For the text-containing cell, return its midpoint in [X, Y] coordinate format. 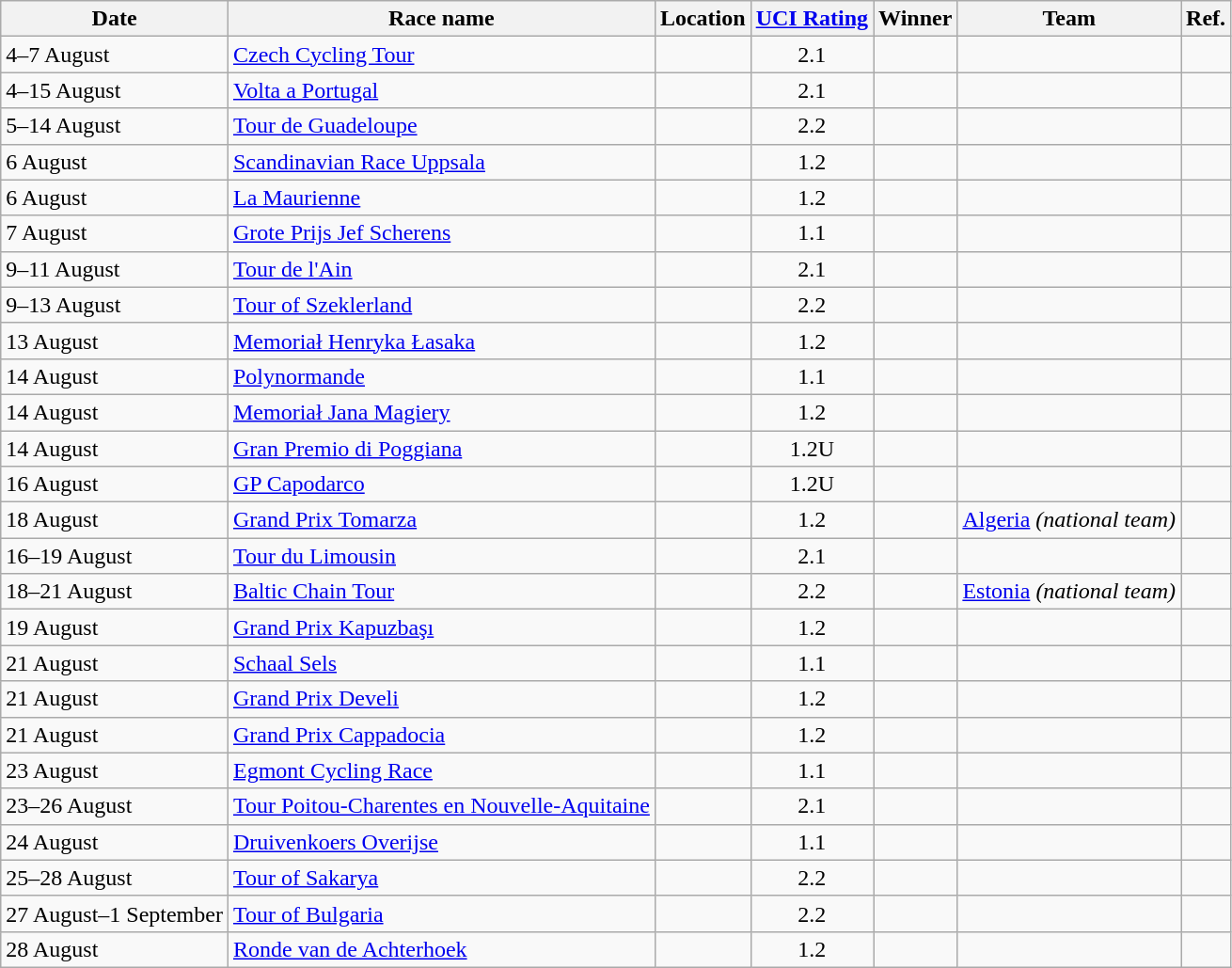
Tour of Bulgaria [441, 913]
Schaal Sels [441, 663]
Location [703, 19]
Grand Prix Cappadocia [441, 735]
Memoriał Jana Magiery [441, 412]
23–26 August [115, 806]
7 August [115, 233]
25–28 August [115, 878]
Grote Prijs Jef Scherens [441, 233]
18–21 August [115, 592]
Ref. [1206, 19]
GP Capodarco [441, 484]
27 August–1 September [115, 913]
28 August [115, 949]
4–15 August [115, 90]
Date [115, 19]
Algeria (national team) [1069, 520]
Scandinavian Race Uppsala [441, 162]
Team [1069, 19]
13 August [115, 341]
Grand Prix Kapuzbaşı [441, 627]
4–7 August [115, 55]
Druivenkoers Overijse [441, 842]
Tour of Szeklerland [441, 305]
Race name [441, 19]
Tour de l'Ain [441, 269]
5–14 August [115, 126]
16–19 August [115, 556]
Tour of Sakarya [441, 878]
16 August [115, 484]
Egmont Cycling Race [441, 770]
UCI Rating [812, 19]
Memoriał Henryka Łasaka [441, 341]
Ronde van de Achterhoek [441, 949]
23 August [115, 770]
Czech Cycling Tour [441, 55]
Tour du Limousin [441, 556]
Grand Prix Tomarza [441, 520]
Grand Prix Develi [441, 699]
Estonia (national team) [1069, 592]
Winner [916, 19]
Volta a Portugal [441, 90]
9–13 August [115, 305]
18 August [115, 520]
Gran Premio di Poggiana [441, 449]
Baltic Chain Tour [441, 592]
Tour de Guadeloupe [441, 126]
Polynormande [441, 376]
Tour Poitou-Charentes en Nouvelle-Aquitaine [441, 806]
9–11 August [115, 269]
24 August [115, 842]
19 August [115, 627]
La Maurienne [441, 198]
